For the text-containing cell, return its midpoint in (x, y) coordinate format. 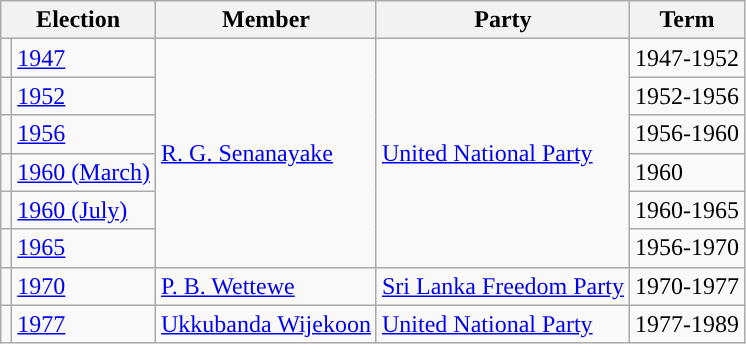
1965 (84, 248)
Party (502, 20)
1956-1970 (686, 248)
1960 (March) (84, 172)
Election (78, 20)
1952-1956 (686, 96)
Ukkubanda Wijekoon (266, 324)
1956-1960 (686, 134)
1970-1977 (686, 286)
R. G. Senanayake (266, 153)
1960 (July) (84, 210)
Member (266, 20)
Sri Lanka Freedom Party (502, 286)
1977-1989 (686, 324)
P. B. Wettewe (266, 286)
1960-1965 (686, 210)
1960 (686, 172)
1947 (84, 58)
1947-1952 (686, 58)
1956 (84, 134)
Term (686, 20)
1952 (84, 96)
1970 (84, 286)
1977 (84, 324)
